Extract the [X, Y] coordinate from the center of the cell holding the provided text.  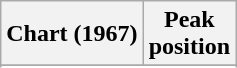
Peak position [189, 34]
Chart (1967) [72, 34]
